For the text-containing cell, return its midpoint in (X, Y) coordinate format. 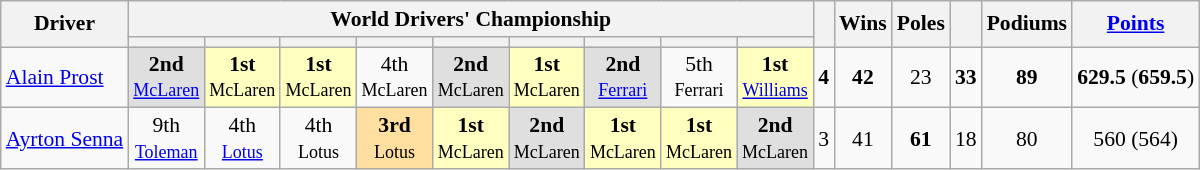
4thMcLaren (395, 78)
560 (564) (1136, 138)
Wins (863, 24)
9thToleman (166, 138)
Driver (64, 24)
33 (966, 78)
Points (1136, 24)
23 (921, 78)
629.5 (659.5) (1136, 78)
Ayrton Senna (64, 138)
Podiums (1028, 24)
3 (824, 138)
3rdLotus (395, 138)
World Drivers' Championship (470, 19)
61 (921, 138)
Poles (921, 24)
41 (863, 138)
5thFerrari (699, 78)
42 (863, 78)
18 (966, 138)
Alain Prost (64, 78)
2ndFerrari (623, 78)
89 (1028, 78)
4 (824, 78)
1stWilliams (775, 78)
80 (1028, 138)
